From the cell containing the given text, extract its center point as [X, Y] coordinate. 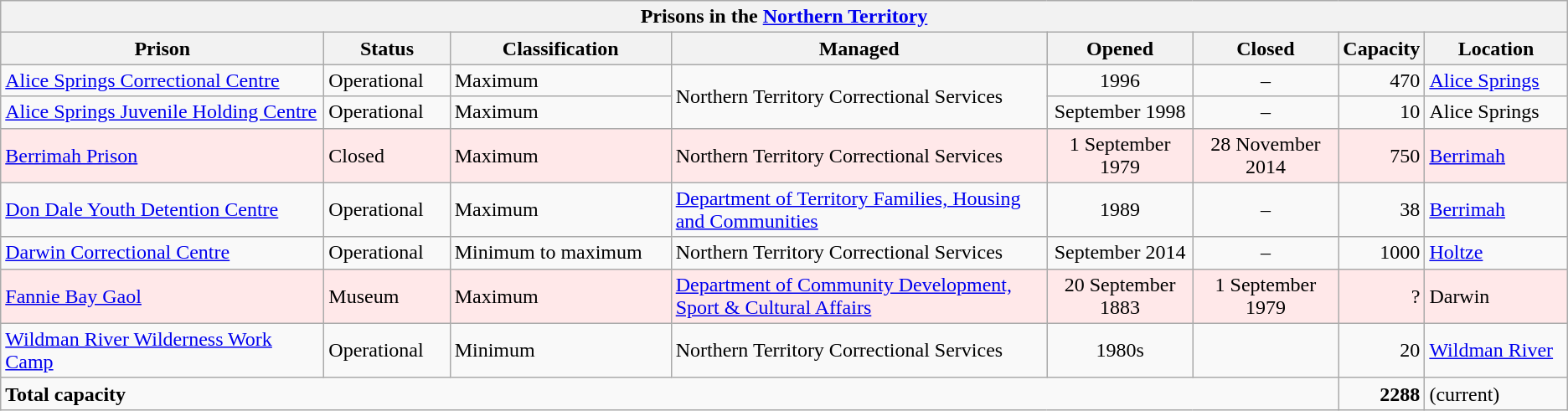
Wildman River Wilderness Work Camp [162, 350]
Location [1496, 49]
Museum [387, 296]
Prisons in the Northern Territory [784, 17]
1989 [1120, 209]
38 [1382, 209]
1996 [1120, 80]
Managed [859, 49]
Minimum to maximum [560, 253]
September 2014 [1120, 253]
Status [387, 49]
2288 [1382, 393]
Alice Springs Correctional Centre [162, 80]
Minimum [560, 350]
Berrimah Prison [162, 156]
Alice Springs Juvenile Holding Centre [162, 112]
470 [1382, 80]
1980s [1120, 350]
Holtze [1496, 253]
September 1998 [1120, 112]
20 [1382, 350]
(current) [1496, 393]
Wildman River [1496, 350]
750 [1382, 156]
Capacity [1382, 49]
1000 [1382, 253]
Department of Territory Families, Housing and Communities [859, 209]
Don Dale Youth Detention Centre [162, 209]
Darwin [1496, 296]
Classification [560, 49]
Fannie Bay Gaol [162, 296]
Darwin Correctional Centre [162, 253]
Department of Community Development, Sport & Cultural Affairs [859, 296]
Prison [162, 49]
10 [1382, 112]
? [1382, 296]
28 November 2014 [1266, 156]
20 September 1883 [1120, 296]
Opened [1120, 49]
Total capacity [670, 393]
